Locate the cell with the specified text and output its [X, Y] center coordinate. 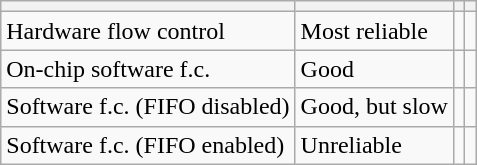
Most reliable [374, 31]
Software f.c. (FIFO enabled) [148, 145]
Hardware flow control [148, 31]
Good, but slow [374, 107]
Good [374, 69]
Unreliable [374, 145]
On-chip software f.c. [148, 69]
Software f.c. (FIFO disabled) [148, 107]
